Find where the given text appears and provide that cell's center as [x, y] coordinate. 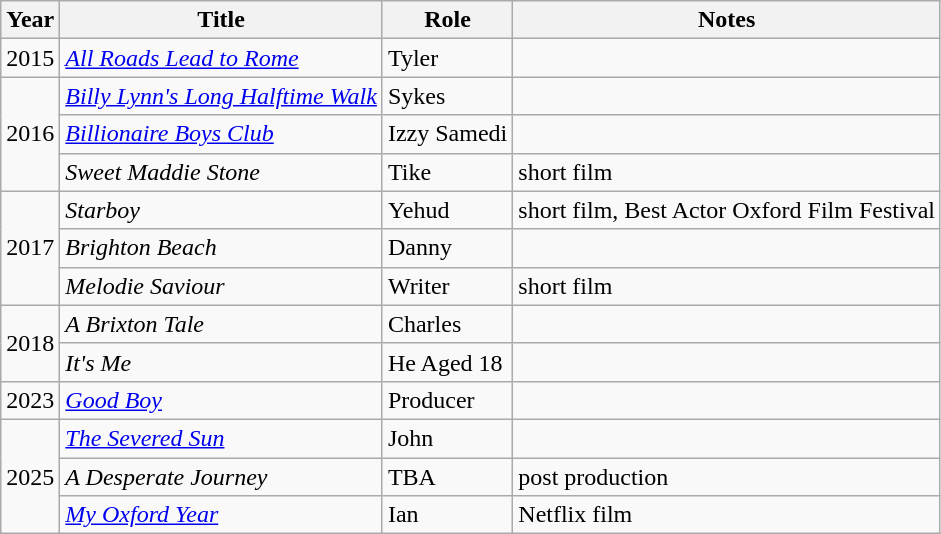
Izzy Samedi [447, 134]
Ian [447, 515]
It's Me [222, 362]
2016 [30, 134]
Notes [727, 20]
Billy Lynn's Long Halftime Walk [222, 96]
TBA [447, 477]
John [447, 438]
short film, Best Actor Oxford Film Festival [727, 210]
Yehud [447, 210]
Billionaire Boys Club [222, 134]
Role [447, 20]
Writer [447, 286]
Danny [447, 248]
2018 [30, 343]
My Oxford Year [222, 515]
Year [30, 20]
Starboy [222, 210]
Sykes [447, 96]
Sweet Maddie Stone [222, 172]
The Severed Sun [222, 438]
Tike [447, 172]
Melodie Saviour [222, 286]
He Aged 18 [447, 362]
Brighton Beach [222, 248]
2025 [30, 476]
A Desperate Journey [222, 477]
2023 [30, 400]
post production [727, 477]
Netflix film [727, 515]
All Roads Lead to Rome [222, 58]
Good Boy [222, 400]
Producer [447, 400]
Tyler [447, 58]
Title [222, 20]
Charles [447, 324]
A Brixton Tale [222, 324]
2017 [30, 248]
2015 [30, 58]
